Extract the (x, y) coordinate from the center of the cell holding the provided text.  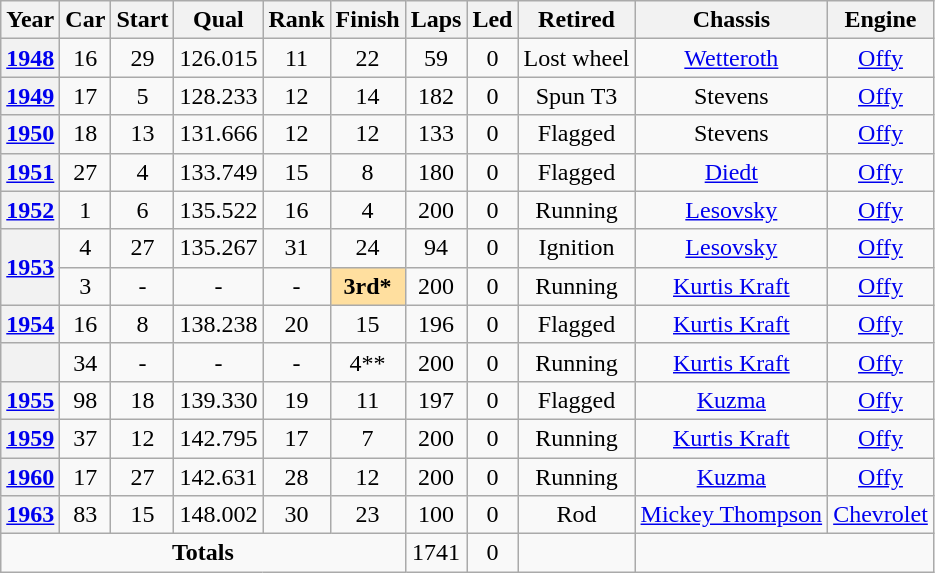
6 (142, 210)
Totals (203, 553)
Led (492, 20)
Lost wheel (576, 58)
1741 (436, 553)
98 (86, 400)
1953 (30, 267)
29 (142, 58)
13 (142, 134)
1948 (30, 58)
1 (86, 210)
180 (436, 172)
Finish (368, 20)
28 (296, 477)
Chevrolet (881, 515)
Diedt (732, 172)
4** (368, 362)
197 (436, 400)
19 (296, 400)
31 (296, 248)
135.522 (218, 210)
Laps (436, 20)
131.666 (218, 134)
Rank (296, 20)
100 (436, 515)
Engine (881, 20)
Wetteroth (732, 58)
14 (368, 96)
1955 (30, 400)
7 (368, 438)
Car (86, 20)
Start (142, 20)
128.233 (218, 96)
1954 (30, 324)
1963 (30, 515)
1952 (30, 210)
3rd* (368, 286)
133 (436, 134)
30 (296, 515)
1951 (30, 172)
1950 (30, 134)
1960 (30, 477)
59 (436, 58)
Qual (218, 20)
Spun T3 (576, 96)
23 (368, 515)
133.749 (218, 172)
196 (436, 324)
Mickey Thompson (732, 515)
Rod (576, 515)
139.330 (218, 400)
126.015 (218, 58)
37 (86, 438)
22 (368, 58)
20 (296, 324)
83 (86, 515)
5 (142, 96)
24 (368, 248)
1959 (30, 438)
138.238 (218, 324)
1949 (30, 96)
148.002 (218, 515)
142.631 (218, 477)
135.267 (218, 248)
94 (436, 248)
Ignition (576, 248)
Chassis (732, 20)
Retired (576, 20)
142.795 (218, 438)
Year (30, 20)
34 (86, 362)
182 (436, 96)
3 (86, 286)
